Return (x, y) of the center of cell containing provided text 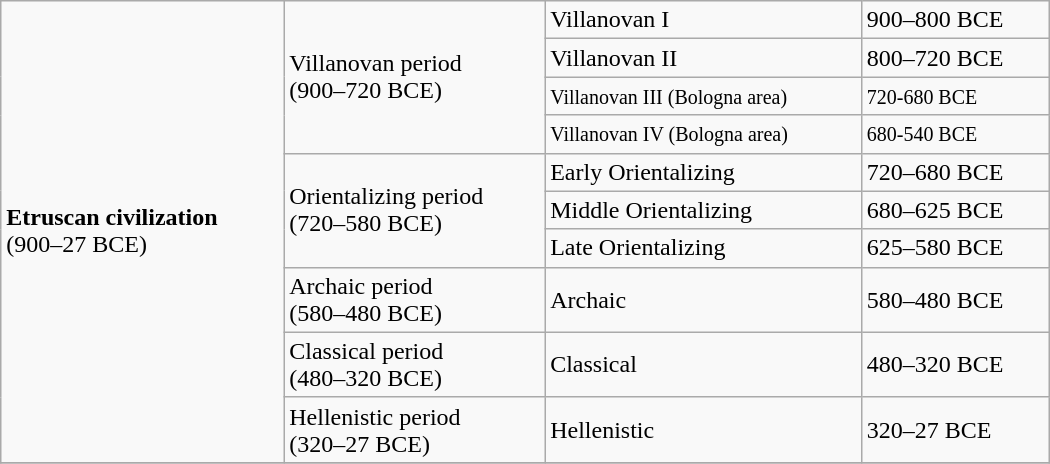
Villanovan IV (Bologna area) (704, 134)
Middle Orientalizing (704, 210)
Villanovan I (704, 20)
Villanovan II (704, 58)
720–680 BCE (955, 172)
Orientalizing period(720–580 BCE) (414, 210)
Classical (704, 364)
Archaic period(580–480 BCE) (414, 300)
Late Orientalizing (704, 248)
580–480 BCE (955, 300)
900–800 BCE (955, 20)
Villanovan period(900–720 BCE) (414, 77)
Classical period(480–320 BCE) (414, 364)
625–580 BCE (955, 248)
Archaic (704, 300)
480–320 BCE (955, 364)
Hellenistic (704, 430)
720-680 BCE (955, 96)
320–27 BCE (955, 430)
Villanovan III (Bologna area) (704, 96)
800–720 BCE (955, 58)
Hellenistic period(320–27 BCE) (414, 430)
Etruscan civilization(900–27 BCE) (142, 232)
680-540 BCE (955, 134)
680–625 BCE (955, 210)
Early Orientalizing (704, 172)
